Identify which cell holds the provided text, then report its [x, y] central coordinate. 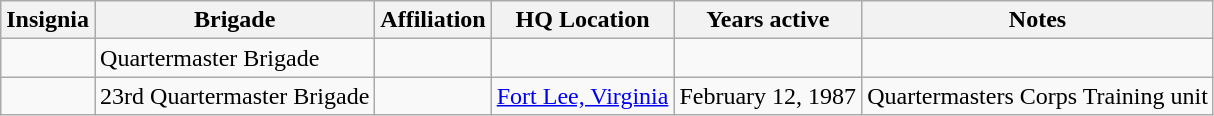
23rd Quartermaster Brigade [235, 96]
Quartermaster Brigade [235, 58]
Brigade [235, 20]
Affiliation [433, 20]
Quartermasters Corps Training unit [1038, 96]
Fort Lee, Virginia [582, 96]
February 12, 1987 [768, 96]
Years active [768, 20]
Notes [1038, 20]
Insignia [48, 20]
HQ Location [582, 20]
